For the text-containing cell, return its midpoint in [x, y] coordinate format. 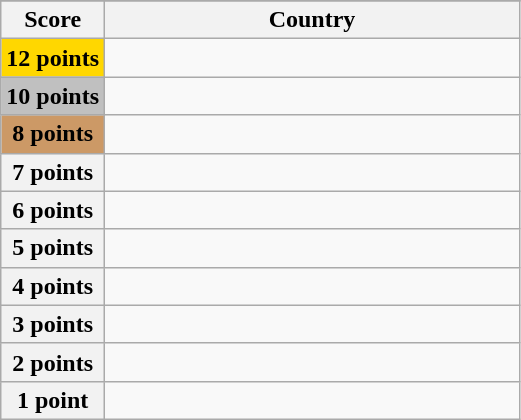
Score [53, 20]
Country [312, 20]
8 points [53, 134]
1 point [53, 400]
12 points [53, 58]
3 points [53, 324]
4 points [53, 286]
6 points [53, 210]
5 points [53, 248]
7 points [53, 172]
2 points [53, 362]
10 points [53, 96]
